Identify which cell holds the provided text, then report its [x, y] central coordinate. 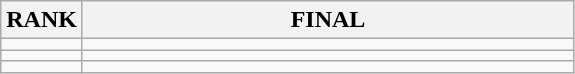
RANK [42, 20]
FINAL [328, 20]
